Detect which cell encompasses the target text, then output its (X, Y) center coordinate. 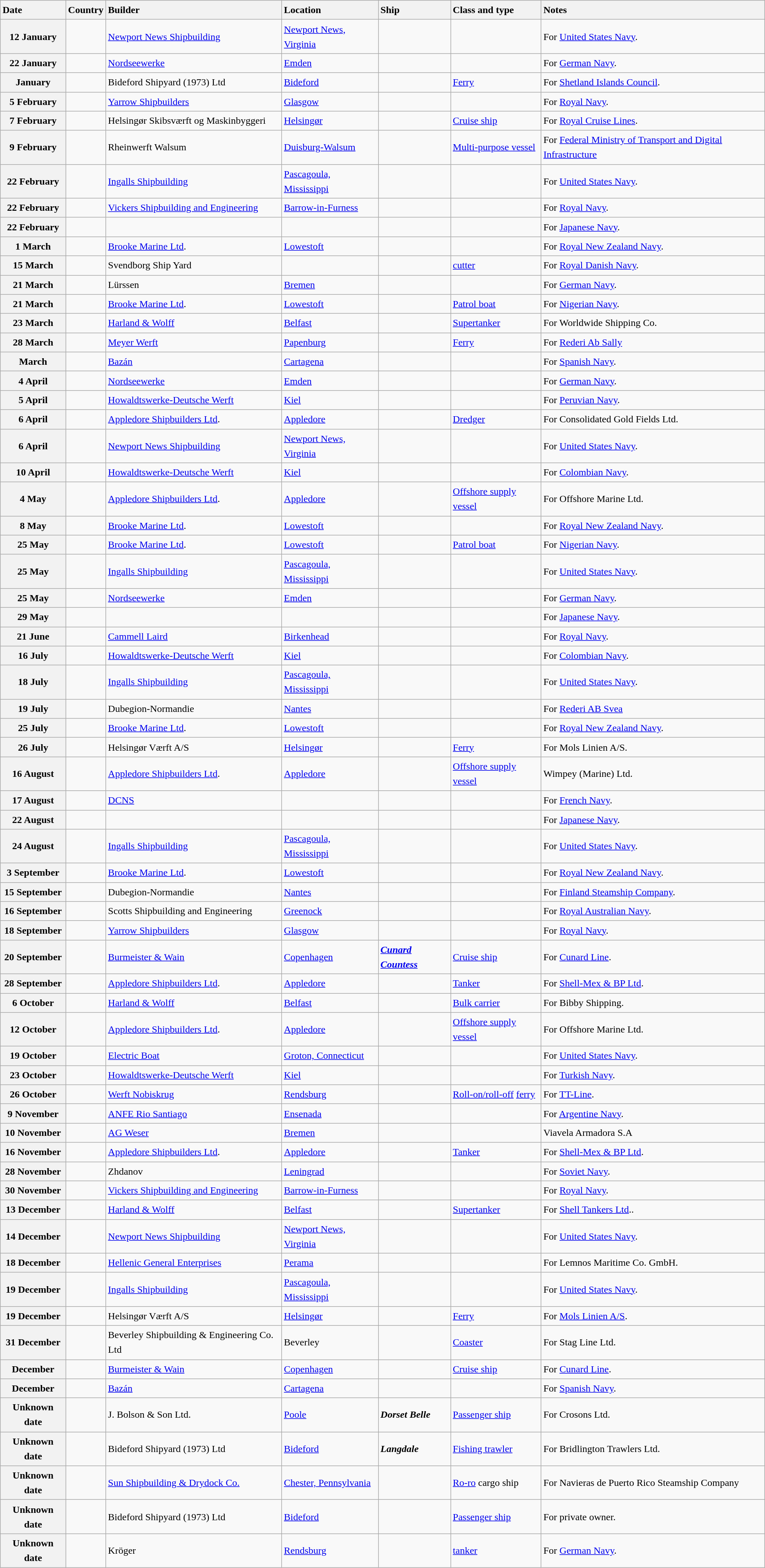
Ensenada (330, 1113)
21 June (33, 636)
18 July (33, 682)
15 March (33, 265)
23 October (33, 1075)
22 August (33, 819)
Wimpey (Marine) Ltd. (653, 774)
Roll-on/roll-off ferry (496, 1095)
10 November (33, 1133)
Hellenic General Enterprises (194, 1263)
For Bibby Shipping. (653, 1003)
Date (33, 10)
For Royal Australian Navy. (653, 911)
1 March (33, 246)
Sun Shipbuilding & Drydock Co. (194, 1483)
15 September (33, 892)
Kröger (194, 1550)
Ro-ro cargo ship (496, 1483)
cutter (496, 265)
Helsingør Skibsværft og Maskinbyggeri (194, 121)
Fishing trawler (496, 1449)
AG Weser (194, 1133)
Chester, Pennsylvania (330, 1483)
For Stag Line Ltd. (653, 1342)
6 October (33, 1003)
Class and type (496, 10)
3 September (33, 872)
For Navieras de Puerto Rico Steamship Company (653, 1483)
Bulk carrier (496, 1003)
For Lemnos Maritime Co. GmbH. (653, 1263)
28 November (33, 1171)
Perama (330, 1263)
4 May (33, 499)
For Peruvian Navy. (653, 400)
23 March (33, 323)
Werft Nobiskrug (194, 1095)
For Federal Ministry of Transport and Digital Infrastructure (653, 147)
Beverley Shipbuilding & Engineering Co. Ltd (194, 1342)
For Soviet Navy. (653, 1171)
Multi-purpose vessel (496, 147)
29 May (33, 617)
31 December (33, 1342)
5 February (33, 101)
Langdale (414, 1449)
9 February (33, 147)
Beverley (330, 1342)
7 February (33, 121)
DCNS (194, 801)
For Argentine Navy. (653, 1113)
25 July (33, 728)
5 April (33, 400)
Coaster (496, 1342)
13 December (33, 1210)
For Shell Tankers Ltd.. (653, 1210)
19 October (33, 1056)
ANFE Rio Santiago (194, 1113)
For Bridlington Trawlers Ltd. (653, 1449)
Electric Boat (194, 1056)
Cammell Laird (194, 636)
Ship (414, 10)
4 April (33, 381)
For French Navy. (653, 801)
16 July (33, 656)
For Shetland Islands Council. (653, 83)
Meyer Werft (194, 342)
19 July (33, 709)
Svendborg Ship Yard (194, 265)
28 September (33, 984)
Groton, Connecticut (330, 1056)
26 October (33, 1095)
Location (330, 10)
10 April (33, 472)
Builder (194, 10)
8 May (33, 525)
For Turkish Navy. (653, 1075)
Lürssen (194, 285)
Country (86, 10)
Duisburg-Walsum (330, 147)
Notes (653, 10)
Dorset Belle (414, 1415)
Viavela Armadora S.A (653, 1133)
14 December (33, 1236)
12 October (33, 1029)
30 November (33, 1190)
For Finland Steamship Company. (653, 892)
16 August (33, 774)
Cunard Countess (414, 957)
tanker (496, 1550)
For Rederi Ab Sally (653, 342)
16 September (33, 911)
Birkenhead (330, 636)
9 November (33, 1113)
For Royal Danish Navy. (653, 265)
March (33, 362)
For private owner. (653, 1517)
Zhdanov (194, 1171)
28 March (33, 342)
18 December (33, 1263)
For Worldwide Shipping Co. (653, 323)
Scotts Shipbuilding and Engineering (194, 911)
For Crosons Ltd. (653, 1415)
Papenburg (330, 342)
Dredger (496, 419)
For Consolidated Gold Fields Ltd. (653, 419)
Greenock (330, 911)
12 January (33, 37)
24 August (33, 846)
Poole (330, 1415)
18 September (33, 930)
20 September (33, 957)
22 January (33, 63)
17 August (33, 801)
Rheinwerft Walsum (194, 147)
For TT-Line. (653, 1095)
J. Bolson & Son Ltd. (194, 1415)
January (33, 83)
For Rederi AB Svea (653, 709)
16 November (33, 1152)
Leningrad (330, 1171)
26 July (33, 747)
For Royal Cruise Lines. (653, 121)
